Search for the cell housing the specified text and yield its [x, y] center coordinate. 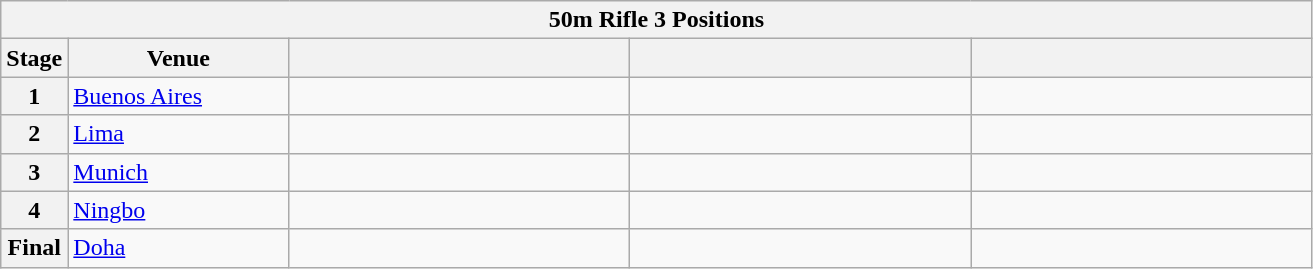
Ningbo [178, 210]
50m Rifle 3 Positions [656, 20]
Lima [178, 134]
Stage [34, 58]
4 [34, 210]
1 [34, 96]
Munich [178, 172]
Buenos Aires [178, 96]
2 [34, 134]
3 [34, 172]
Final [34, 248]
Doha [178, 248]
Venue [178, 58]
